Extract the (x, y) coordinate from the center of the cell holding the provided text.  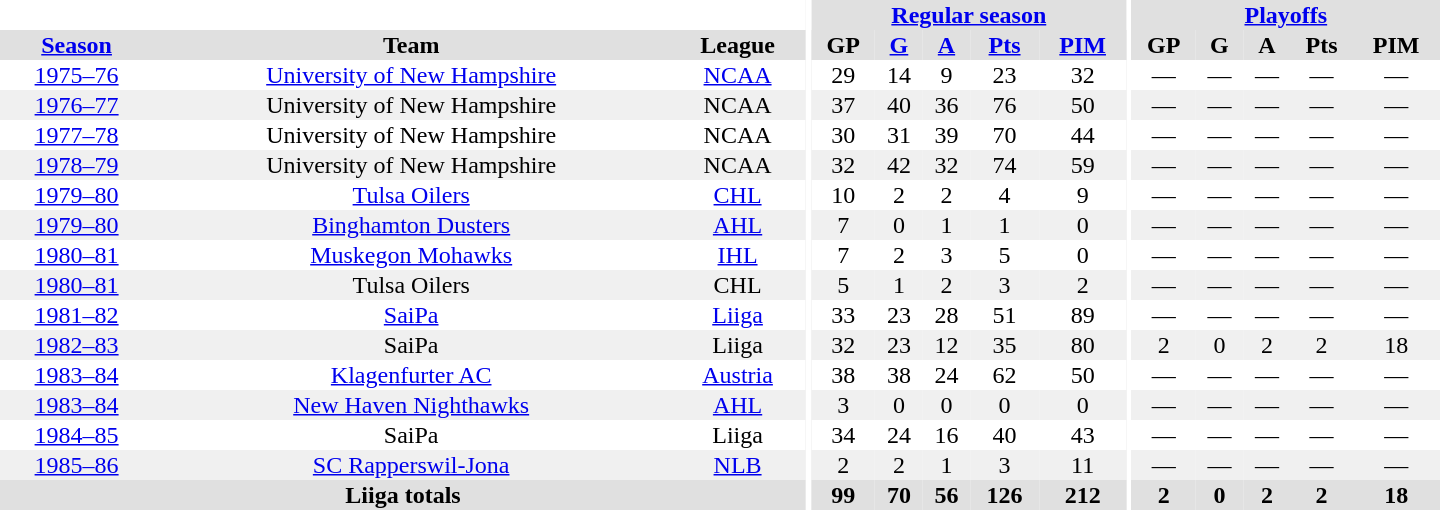
10 (843, 195)
28 (947, 315)
IHL (738, 255)
80 (1082, 345)
126 (1004, 495)
1975–76 (76, 75)
43 (1082, 435)
Regular season (968, 15)
44 (1082, 135)
99 (843, 495)
1976–77 (76, 105)
37 (843, 105)
SC Rapperswil-Jona (411, 465)
56 (947, 495)
League (738, 45)
4 (1004, 195)
33 (843, 315)
76 (1004, 105)
Klagenfurter AC (411, 375)
1981–82 (76, 315)
1977–78 (76, 135)
29 (843, 75)
Team (411, 45)
51 (1004, 315)
34 (843, 435)
1984–85 (76, 435)
11 (1082, 465)
30 (843, 135)
1978–79 (76, 165)
36 (947, 105)
14 (899, 75)
Muskegon Mohawks (411, 255)
Season (76, 45)
212 (1082, 495)
35 (1004, 345)
12 (947, 345)
Austria (738, 375)
NLB (738, 465)
Binghamton Dusters (411, 225)
16 (947, 435)
39 (947, 135)
Playoffs (1286, 15)
62 (1004, 375)
31 (899, 135)
1985–86 (76, 465)
59 (1082, 165)
42 (899, 165)
74 (1004, 165)
New Haven Nighthawks (411, 405)
89 (1082, 315)
Liiga totals (403, 495)
1982–83 (76, 345)
